Return (X, Y) of the center of cell containing provided text 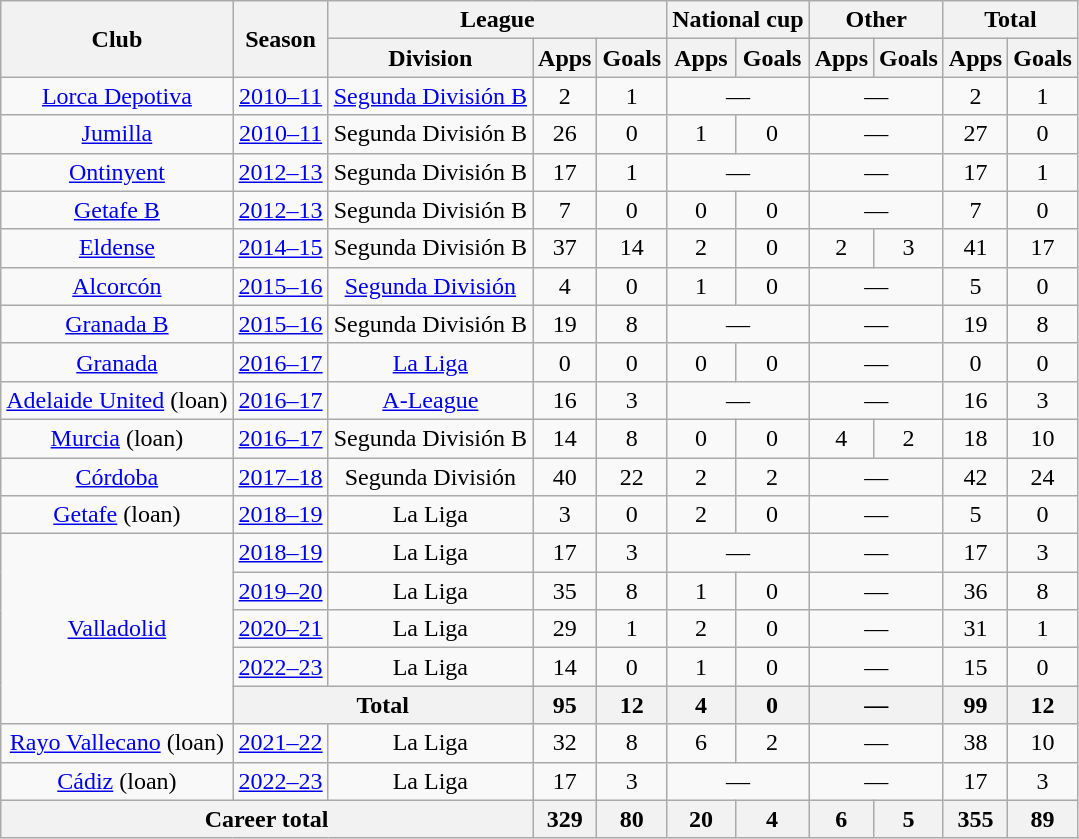
National cup (738, 20)
Alcorcón (117, 286)
42 (975, 477)
37 (565, 248)
Jumilla (117, 134)
Córdoba (117, 477)
80 (632, 819)
99 (975, 705)
Club (117, 39)
2017–18 (280, 477)
40 (565, 477)
Valladolid (117, 629)
20 (701, 819)
Ontinyent (117, 172)
26 (565, 134)
95 (565, 705)
Lorca Depotiva (117, 96)
22 (632, 477)
A-League (430, 400)
18 (975, 438)
Other (876, 20)
Eldense (117, 248)
41 (975, 248)
Rayo Vallecano (loan) (117, 743)
Getafe (loan) (117, 515)
Murcia (loan) (117, 438)
15 (975, 667)
2020–21 (280, 629)
35 (565, 591)
Adelaide United (loan) (117, 400)
31 (975, 629)
Career total (267, 819)
Granada (117, 362)
Division (430, 58)
27 (975, 134)
329 (565, 819)
Season (280, 39)
Cádiz (loan) (117, 781)
36 (975, 591)
Granada B (117, 324)
29 (565, 629)
32 (565, 743)
355 (975, 819)
League (498, 20)
38 (975, 743)
24 (1043, 477)
Getafe B (117, 210)
2014–15 (280, 248)
2021–22 (280, 743)
89 (1043, 819)
2019–20 (280, 591)
